Detect which cell encompasses the target text, then output its [X, Y] center coordinate. 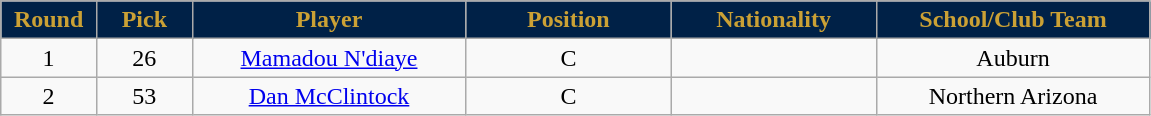
School/Club Team [1013, 20]
Nationality [774, 20]
Round [49, 20]
Player [329, 20]
Auburn [1013, 58]
Pick [144, 20]
2 [49, 96]
Mamadou N'diaye [329, 58]
Position [568, 20]
Dan McClintock [329, 96]
53 [144, 96]
1 [49, 58]
26 [144, 58]
Northern Arizona [1013, 96]
